Locate the cell with the specified text and output its [X, Y] center coordinate. 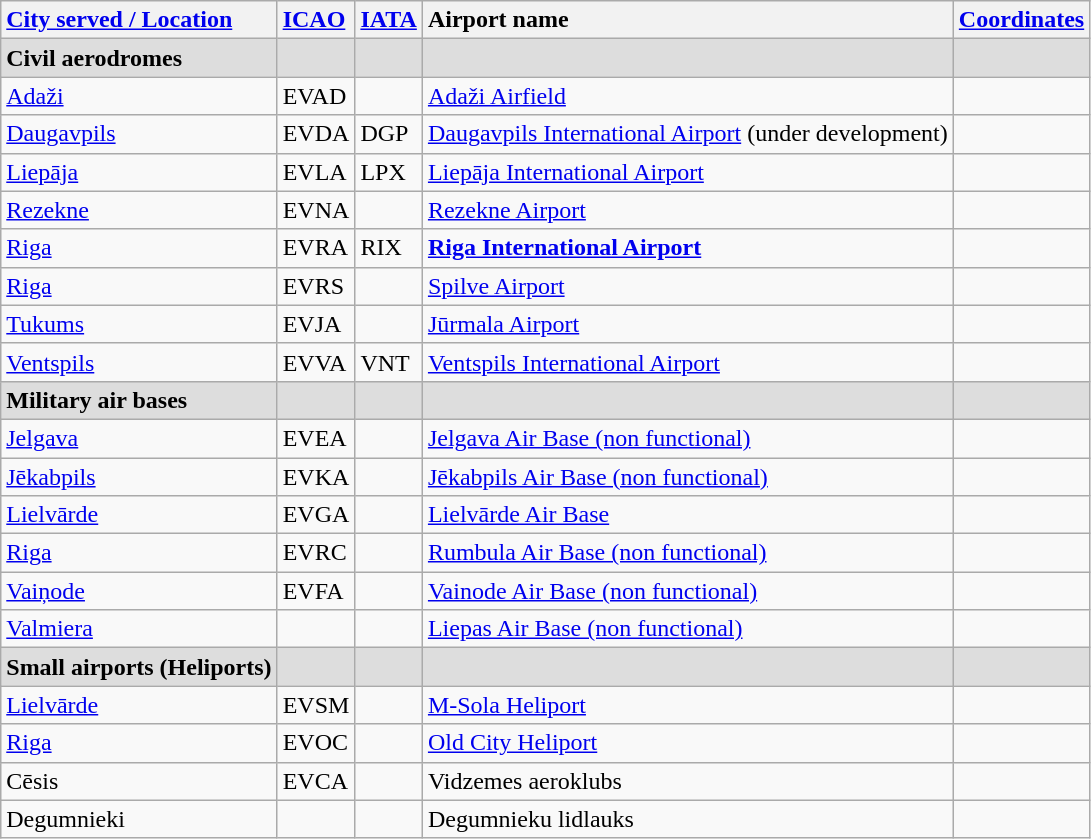
Jēkabpils [139, 477]
EVSM [316, 705]
Old City Heliport [688, 743]
Daugavpils International Airport (under development) [688, 134]
EVLA [316, 172]
Ventspils [139, 362]
Jelgava Air Base (non functional) [688, 438]
Liepas Air Base (non functional) [688, 629]
Rezekne [139, 210]
EVJA [316, 324]
M-Sola Heliport [688, 705]
Adaži [139, 96]
LPX [389, 172]
EVVA [316, 362]
Vidzemes aeroklubs [688, 781]
Rezekne Airport [688, 210]
Vaiņode [139, 591]
Military air bases [139, 400]
EVGA [316, 515]
RIX [389, 248]
EVAD [316, 96]
Riga International Airport [688, 248]
Daugavpils [139, 134]
Rumbula Air Base (non functional) [688, 553]
Jūrmala Airport [688, 324]
EVEA [316, 438]
Lielvārde Air Base [688, 515]
EVRS [316, 286]
Airport name [688, 20]
DGP [389, 134]
EVDA [316, 134]
Liepāja [139, 172]
Jēkabpils Air Base (non functional) [688, 477]
Jelgava [139, 438]
Liepāja International Airport [688, 172]
EVNA [316, 210]
EVCA [316, 781]
EVRC [316, 553]
Spilve Airport [688, 286]
EVFA [316, 591]
Adaži Airfield [688, 96]
Degumnieku lidlauks [688, 819]
EVKA [316, 477]
EVRA [316, 248]
IATA [389, 20]
EVOC [316, 743]
Valmiera [139, 629]
Vainode Air Base (non functional) [688, 591]
Ventspils International Airport [688, 362]
ICAO [316, 20]
Degumnieki [139, 819]
City served / Location [139, 20]
VNT [389, 362]
Small airports (Heliports) [139, 667]
Coordinates [1021, 20]
Civil aerodromes [139, 58]
Tukums [139, 324]
Cēsis [139, 781]
